From the cell containing the given text, extract its center point as (x, y) coordinate. 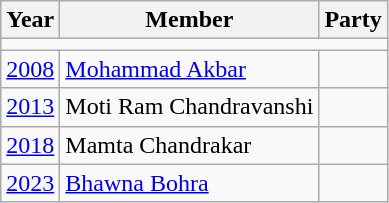
2023 (30, 183)
Year (30, 20)
Mamta Chandrakar (190, 145)
Moti Ram Chandravanshi (190, 107)
2013 (30, 107)
Party (353, 20)
Mohammad Akbar (190, 69)
2008 (30, 69)
Bhawna Bohra (190, 183)
2018 (30, 145)
Member (190, 20)
